Locate the cell with the specified text and output its (x, y) center coordinate. 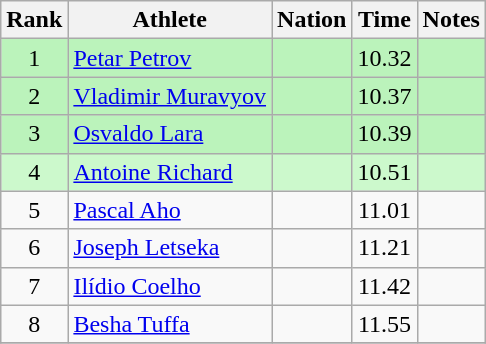
Besha Tuffa (170, 324)
11.01 (384, 210)
Antoine Richard (170, 172)
3 (34, 134)
Notes (451, 20)
11.42 (384, 286)
4 (34, 172)
2 (34, 96)
Athlete (170, 20)
Joseph Letseka (170, 248)
Rank (34, 20)
10.39 (384, 134)
7 (34, 286)
10.37 (384, 96)
10.32 (384, 58)
6 (34, 248)
Osvaldo Lara (170, 134)
1 (34, 58)
5 (34, 210)
Petar Petrov (170, 58)
Pascal Aho (170, 210)
Nation (312, 20)
Ilídio Coelho (170, 286)
Vladimir Muravyov (170, 96)
Time (384, 20)
10.51 (384, 172)
11.21 (384, 248)
11.55 (384, 324)
8 (34, 324)
